Capture the cell that displays the provided text and extract its [X, Y] central coordinate. 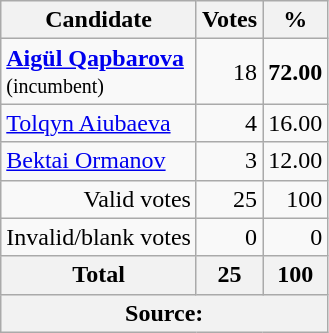
Invalid/blank votes [99, 237]
Votes [229, 20]
4 [229, 123]
12.00 [296, 161]
Valid votes [99, 199]
16.00 [296, 123]
18 [229, 72]
Tolqyn Aiubaeva [99, 123]
Source: [164, 313]
Total [99, 275]
Candidate [99, 20]
% [296, 20]
Aigül Qapbarova(incumbent) [99, 72]
Bektai Ormanov [99, 161]
72.00 [296, 72]
3 [229, 161]
